Output the (X, Y) coordinate of the center of the cell containing the given text.  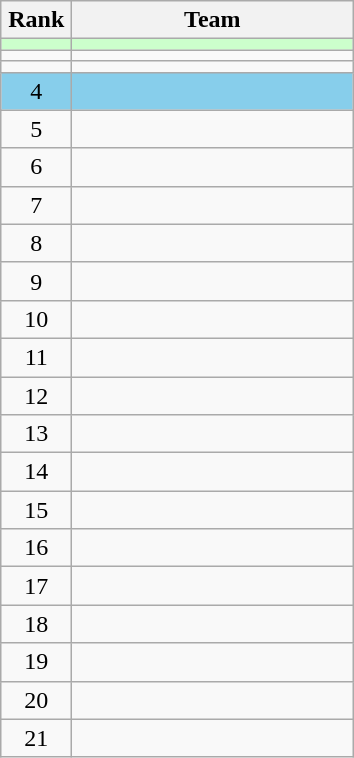
7 (36, 205)
11 (36, 357)
12 (36, 395)
5 (36, 129)
15 (36, 510)
Team (212, 20)
19 (36, 662)
14 (36, 472)
17 (36, 586)
13 (36, 434)
8 (36, 243)
21 (36, 738)
20 (36, 700)
Rank (36, 20)
16 (36, 548)
10 (36, 319)
9 (36, 281)
18 (36, 624)
6 (36, 167)
4 (36, 91)
